From the cell containing the given text, extract its center point as (x, y) coordinate. 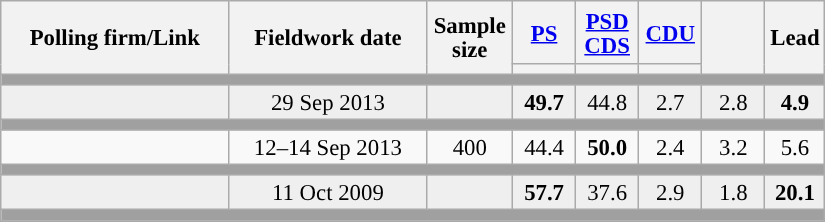
50.0 (608, 148)
Sample size (470, 38)
57.7 (544, 194)
29 Sep 2013 (328, 102)
3.2 (734, 148)
Polling firm/Link (115, 38)
CDU (670, 32)
PSDCDS (608, 32)
PS (544, 32)
49.7 (544, 102)
37.6 (608, 194)
4.9 (795, 102)
Fieldwork date (328, 38)
2.9 (670, 194)
12–14 Sep 2013 (328, 148)
44.4 (544, 148)
2.8 (734, 102)
Lead (795, 38)
2.7 (670, 102)
5.6 (795, 148)
400 (470, 148)
1.8 (734, 194)
11 Oct 2009 (328, 194)
2.4 (670, 148)
20.1 (795, 194)
44.8 (608, 102)
